Extract the (x, y) coordinate from the center of the cell holding the provided text.  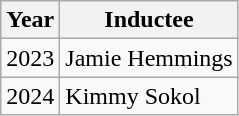
Year (30, 20)
Kimmy Sokol (149, 96)
Inductee (149, 20)
Jamie Hemmings (149, 58)
2024 (30, 96)
2023 (30, 58)
